For the text-containing cell, return its midpoint in [X, Y] coordinate format. 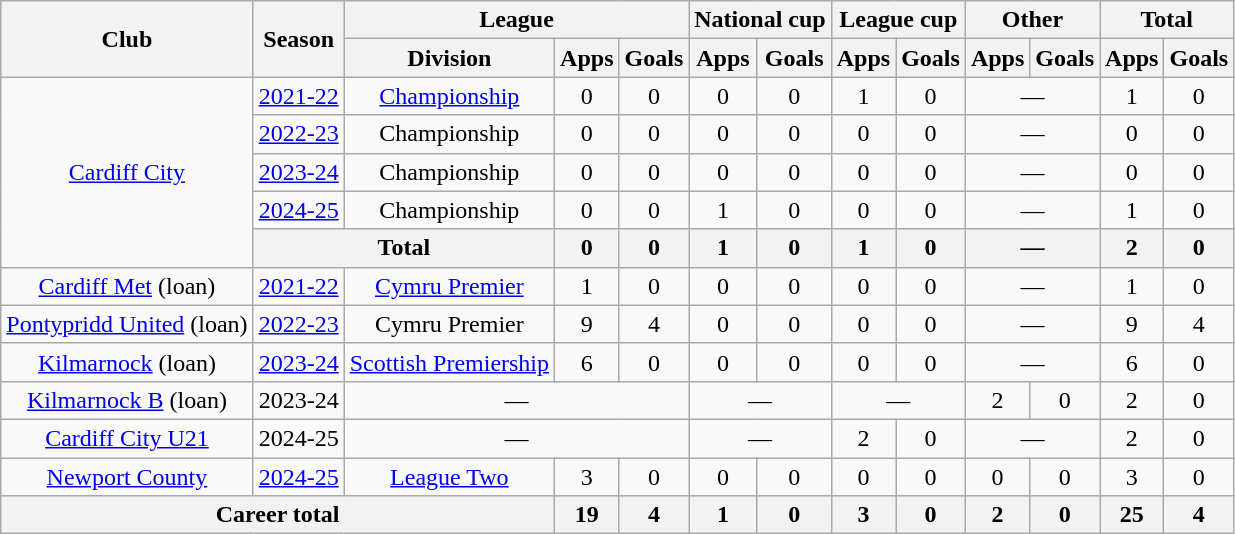
Other [1032, 20]
National cup [760, 20]
League Two [449, 477]
Cardiff City [127, 172]
Scottish Premiership [449, 362]
Kilmarnock B (loan) [127, 400]
Club [127, 39]
League cup [898, 20]
League [516, 20]
Cardiff City U21 [127, 438]
19 [587, 515]
Cardiff Met (loan) [127, 286]
Kilmarnock (loan) [127, 362]
Division [449, 58]
Season [298, 39]
Career total [278, 515]
Newport County [127, 477]
25 [1132, 515]
Pontypridd United (loan) [127, 324]
